Detect which cell encompasses the target text, then output its [x, y] center coordinate. 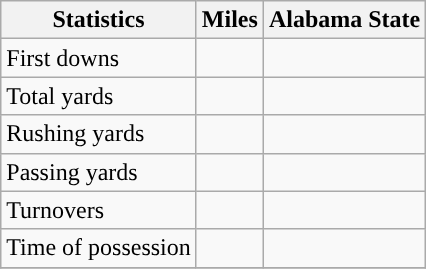
Time of possession [99, 248]
Rushing yards [99, 134]
Miles [230, 20]
Total yards [99, 96]
First downs [99, 58]
Passing yards [99, 172]
Statistics [99, 20]
Alabama State [344, 20]
Turnovers [99, 210]
